Extract the [x, y] coordinate from the center of the cell holding the provided text.  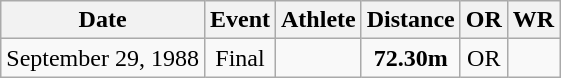
Distance [410, 20]
Athlete [319, 20]
Event [240, 20]
September 29, 1988 [103, 58]
WR [533, 20]
72.30m [410, 58]
Date [103, 20]
Final [240, 58]
